Extract the (X, Y) coordinate from the center of the cell holding the provided text.  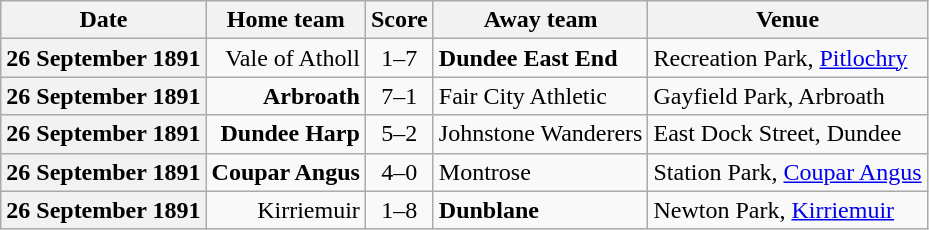
Coupar Angus (286, 172)
East Dock Street, Dundee (788, 134)
Away team (540, 20)
1–8 (399, 210)
Date (104, 20)
Dunblane (540, 210)
Dundee East End (540, 58)
Recreation Park, Pitlochry (788, 58)
7–1 (399, 96)
Home team (286, 20)
Score (399, 20)
Venue (788, 20)
Gayfield Park, Arbroath (788, 96)
1–7 (399, 58)
Newton Park, Kirriemuir (788, 210)
Arbroath (286, 96)
Johnstone Wanderers (540, 134)
4–0 (399, 172)
Vale of Atholl (286, 58)
Kirriemuir (286, 210)
Montrose (540, 172)
Station Park, Coupar Angus (788, 172)
5–2 (399, 134)
Fair City Athletic (540, 96)
Dundee Harp (286, 134)
